From the cell containing the given text, extract its center point as [x, y] coordinate. 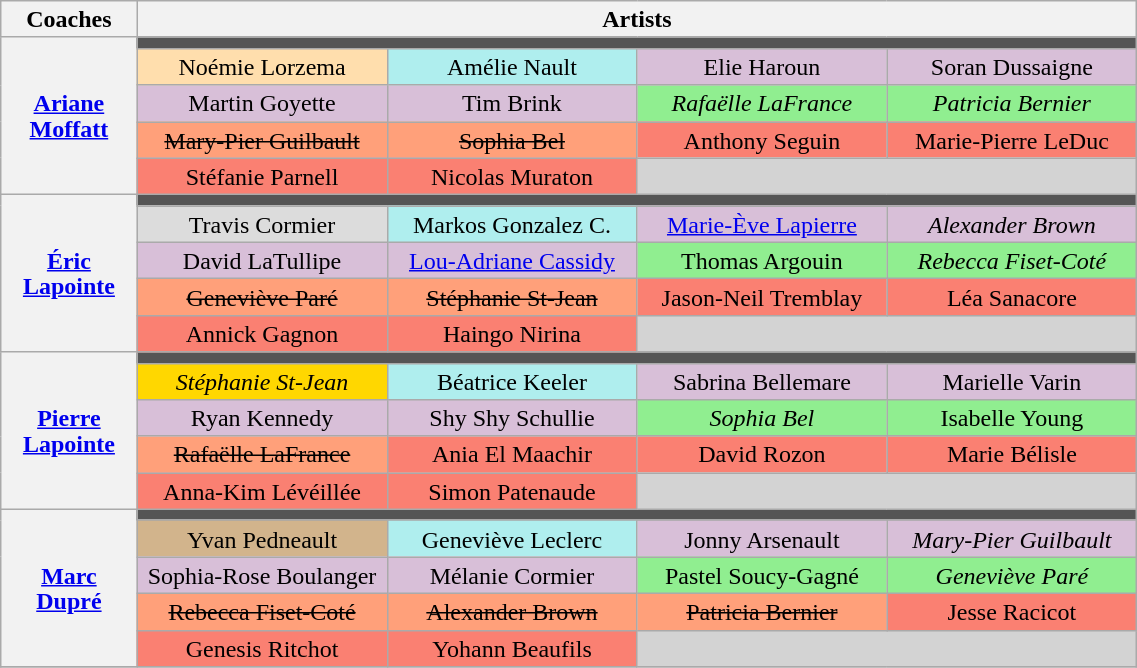
David Rozon [762, 454]
Jonny Arsenault [762, 538]
Shy Shy Schullie [512, 418]
Travis Cormier [262, 224]
Marielle Varin [1012, 382]
Béatrice Keeler [512, 382]
Isabelle Young [1012, 418]
Annick Gagnon [262, 334]
Elie Haroun [762, 66]
Marie Bélisle [1012, 454]
Sophia-Rose Boulanger [262, 576]
Martin Goyette [262, 104]
Mélanie Cormier [512, 576]
Pastel Soucy-Gagné [762, 576]
Haingo Nirina [512, 334]
Nicolas Muraton [512, 176]
Coaches [69, 20]
Thomas Argouin [762, 260]
Anthony Seguin [762, 140]
Ania El Maachir [512, 454]
Sabrina Bellemare [762, 382]
Amélie Nault [512, 66]
Geneviève Leclerc [512, 538]
Yohann Beaufils [512, 648]
Simon Patenaude [512, 492]
Marie-Ève Lapierre [762, 224]
Tim Brink [512, 104]
Yvan Pedneault [262, 538]
Marie-Pierre LeDuc [1012, 140]
Jesse Racicot [1012, 612]
Stéfanie Parnell [262, 176]
Marc Dupré [69, 588]
Noémie Lorzema [262, 66]
Anna-Kim Lévéillée [262, 492]
Markos Gonzalez C. [512, 224]
Ariane Moffatt [69, 116]
Lou-Adriane Cassidy [512, 260]
Ryan Kennedy [262, 418]
Éric Lapointe [69, 274]
Artists [637, 20]
Léa Sanacore [1012, 298]
Soran Dussaigne [1012, 66]
Genesis Ritchot [262, 648]
David LaTullipe [262, 260]
Jason-Neil Tremblay [762, 298]
Pierre Lapointe [69, 430]
